Search for the cell housing the specified text and yield its [x, y] center coordinate. 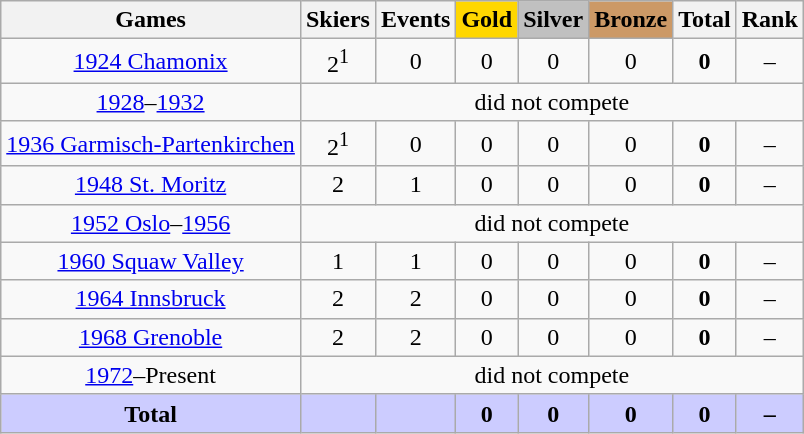
Games [151, 20]
Rank [770, 20]
1960 Squaw Valley [151, 261]
1924 Chamonix [151, 62]
1964 Innsbruck [151, 299]
Events [415, 20]
Bronze [631, 20]
Skiers [338, 20]
1968 Grenoble [151, 337]
Silver [554, 20]
1928–1932 [151, 102]
1948 St. Moritz [151, 185]
1972–Present [151, 375]
Gold [487, 20]
1936 Garmisch-Partenkirchen [151, 144]
1952 Oslo–1956 [151, 223]
